Scan for the cell matching the given text and deliver its (X, Y) coordinate at center. 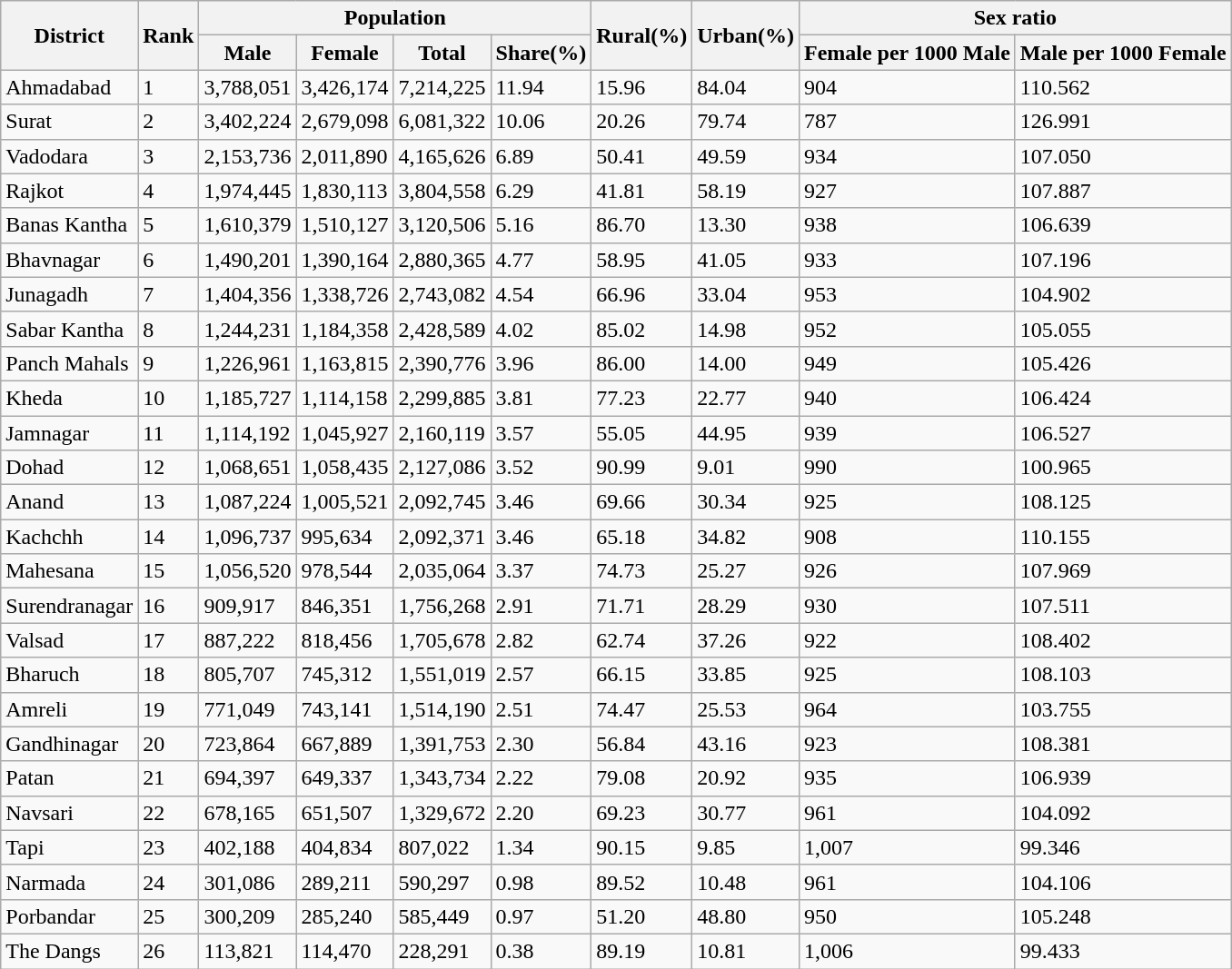
1,185,727 (247, 398)
Kachchh (69, 537)
17 (169, 640)
2,092,371 (442, 537)
58.19 (746, 191)
56.84 (641, 744)
2.51 (541, 709)
6.29 (541, 191)
3.96 (541, 363)
71.71 (641, 606)
995,634 (345, 537)
106.639 (1123, 225)
74.73 (641, 571)
99.433 (1123, 951)
1,045,927 (345, 433)
805,707 (247, 675)
694,397 (247, 778)
Surendranagar (69, 606)
0.38 (541, 951)
20 (169, 744)
107.511 (1123, 606)
3.37 (541, 571)
2 (169, 122)
7,214,225 (442, 87)
9.01 (746, 468)
590,297 (442, 882)
938 (907, 225)
Porbandar (69, 916)
24 (169, 882)
1,087,224 (247, 502)
Male per 1000 Female (1123, 53)
Kheda (69, 398)
50.41 (641, 156)
Navsari (69, 813)
649,337 (345, 778)
6.89 (541, 156)
25.53 (746, 709)
2.91 (541, 606)
103.755 (1123, 709)
Bhavnagar (69, 260)
Panch Mahals (69, 363)
25 (169, 916)
106.939 (1123, 778)
23 (169, 847)
1,404,356 (247, 294)
1,006 (907, 951)
105.248 (1123, 916)
14 (169, 537)
Female (345, 53)
3.57 (541, 433)
19 (169, 709)
930 (907, 606)
1,226,961 (247, 363)
3,120,506 (442, 225)
Jamnagar (69, 433)
1,007 (907, 847)
37.26 (746, 640)
106.527 (1123, 433)
114,470 (345, 951)
2.22 (541, 778)
28.29 (746, 606)
585,449 (442, 916)
285,240 (345, 916)
2,035,064 (442, 571)
16 (169, 606)
6 (169, 260)
Sabar Kantha (69, 329)
1,114,192 (247, 433)
1,005,521 (345, 502)
33.04 (746, 294)
106.424 (1123, 398)
1,058,435 (345, 468)
Dohad (69, 468)
110.155 (1123, 537)
Male (247, 53)
10.48 (746, 882)
2.30 (541, 744)
1,184,358 (345, 329)
3,788,051 (247, 87)
1,551,019 (442, 675)
79.08 (641, 778)
89.19 (641, 951)
887,222 (247, 640)
2,299,885 (442, 398)
846,351 (345, 606)
6,081,322 (442, 122)
404,834 (345, 847)
2,880,365 (442, 260)
1,514,190 (442, 709)
18 (169, 675)
104.902 (1123, 294)
District (69, 35)
107.969 (1123, 571)
Urban(%) (746, 35)
2.82 (541, 640)
Valsad (69, 640)
108.381 (1123, 744)
Female per 1000 Male (907, 53)
10.06 (541, 122)
90.99 (641, 468)
48.80 (746, 916)
126.991 (1123, 122)
7 (169, 294)
Amreli (69, 709)
69.23 (641, 813)
2.57 (541, 675)
228,291 (442, 951)
9 (169, 363)
4,165,626 (442, 156)
4 (169, 191)
Rajkot (69, 191)
1.34 (541, 847)
2,127,086 (442, 468)
818,456 (345, 640)
25.27 (746, 571)
Banas Kantha (69, 225)
10 (169, 398)
14.98 (746, 329)
85.02 (641, 329)
86.00 (641, 363)
22 (169, 813)
14.00 (746, 363)
The Dangs (69, 951)
Population (395, 18)
1,056,520 (247, 571)
3.81 (541, 398)
Vadodara (69, 156)
923 (907, 744)
107.887 (1123, 191)
3,804,558 (442, 191)
3,402,224 (247, 122)
Mahesana (69, 571)
990 (907, 468)
4.54 (541, 294)
12 (169, 468)
20.26 (641, 122)
10.81 (746, 951)
978,544 (345, 571)
58.95 (641, 260)
926 (907, 571)
940 (907, 398)
2,743,082 (442, 294)
65.18 (641, 537)
Bharuch (69, 675)
953 (907, 294)
84.04 (746, 87)
43.16 (746, 744)
651,507 (345, 813)
1,390,164 (345, 260)
90.15 (641, 847)
15.96 (641, 87)
1,490,201 (247, 260)
4.77 (541, 260)
1,343,734 (442, 778)
2,160,119 (442, 433)
301,086 (247, 882)
927 (907, 191)
15 (169, 571)
74.47 (641, 709)
21 (169, 778)
771,049 (247, 709)
107.196 (1123, 260)
99.346 (1123, 847)
904 (907, 87)
933 (907, 260)
13 (169, 502)
0.97 (541, 916)
1,391,753 (442, 744)
55.05 (641, 433)
51.20 (641, 916)
Rank (169, 35)
300,209 (247, 916)
33.85 (746, 675)
1,830,113 (345, 191)
1,329,672 (442, 813)
939 (907, 433)
86.70 (641, 225)
289,211 (345, 882)
3 (169, 156)
1,068,651 (247, 468)
5 (169, 225)
Tapi (69, 847)
922 (907, 640)
745,312 (345, 675)
402,188 (247, 847)
104.092 (1123, 813)
41.05 (746, 260)
3.52 (541, 468)
Surat (69, 122)
22.77 (746, 398)
66.15 (641, 675)
Anand (69, 502)
113,821 (247, 951)
1,705,678 (442, 640)
44.95 (746, 433)
1,974,445 (247, 191)
30.77 (746, 813)
Narmada (69, 882)
105.055 (1123, 329)
62.74 (641, 640)
11 (169, 433)
2,679,098 (345, 122)
20.92 (746, 778)
11.94 (541, 87)
1,338,726 (345, 294)
Sex ratio (1015, 18)
667,889 (345, 744)
108.402 (1123, 640)
4.02 (541, 329)
2.20 (541, 813)
2,153,736 (247, 156)
934 (907, 156)
13.30 (746, 225)
66.96 (641, 294)
30.34 (746, 502)
908 (907, 537)
5.16 (541, 225)
1 (169, 87)
69.66 (641, 502)
1,756,268 (442, 606)
79.74 (746, 122)
964 (907, 709)
108.103 (1123, 675)
Junagadh (69, 294)
Gandhinagar (69, 744)
89.52 (641, 882)
41.81 (641, 191)
2,092,745 (442, 502)
Share(%) (541, 53)
1,163,815 (345, 363)
1,096,737 (247, 537)
1,244,231 (247, 329)
3,426,174 (345, 87)
100.965 (1123, 468)
1,610,379 (247, 225)
108.125 (1123, 502)
Patan (69, 778)
723,864 (247, 744)
787 (907, 122)
Rural(%) (641, 35)
952 (907, 329)
1,114,158 (345, 398)
34.82 (746, 537)
743,141 (345, 709)
909,917 (247, 606)
935 (907, 778)
2,011,890 (345, 156)
105.426 (1123, 363)
0.98 (541, 882)
807,022 (442, 847)
950 (907, 916)
49.59 (746, 156)
107.050 (1123, 156)
26 (169, 951)
678,165 (247, 813)
110.562 (1123, 87)
77.23 (641, 398)
949 (907, 363)
2,428,589 (442, 329)
9.85 (746, 847)
Total (442, 53)
8 (169, 329)
104.106 (1123, 882)
Ahmadabad (69, 87)
2,390,776 (442, 363)
1,510,127 (345, 225)
